Provide the [X, Y] coordinate of the cell's center where the given text is located.  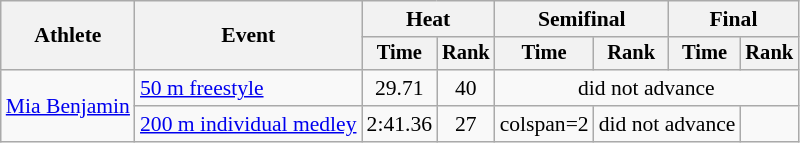
colspan=2 [544, 124]
2:41.36 [400, 124]
Mia Benjamin [68, 106]
27 [466, 124]
50 m freestyle [248, 88]
40 [466, 88]
Athlete [68, 36]
Event [248, 36]
200 m individual medley [248, 124]
Semifinal [582, 19]
29.71 [400, 88]
Final [734, 19]
Heat [428, 19]
